Search for the cell housing the specified text and yield its [X, Y] center coordinate. 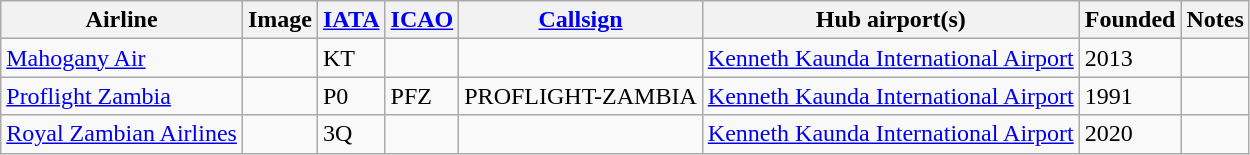
Hub airport(s) [890, 20]
KT [351, 58]
Airline [122, 20]
2013 [1130, 58]
Mahogany Air [122, 58]
2020 [1130, 134]
ICAO [422, 20]
Founded [1130, 20]
Royal Zambian Airlines [122, 134]
PFZ [422, 96]
PROFLIGHT-ZAMBIA [581, 96]
Notes [1215, 20]
Proflight Zambia [122, 96]
IATA [351, 20]
1991 [1130, 96]
3Q [351, 134]
Image [280, 20]
Callsign [581, 20]
P0 [351, 96]
